Locate the cell with the specified text and output its [X, Y] center coordinate. 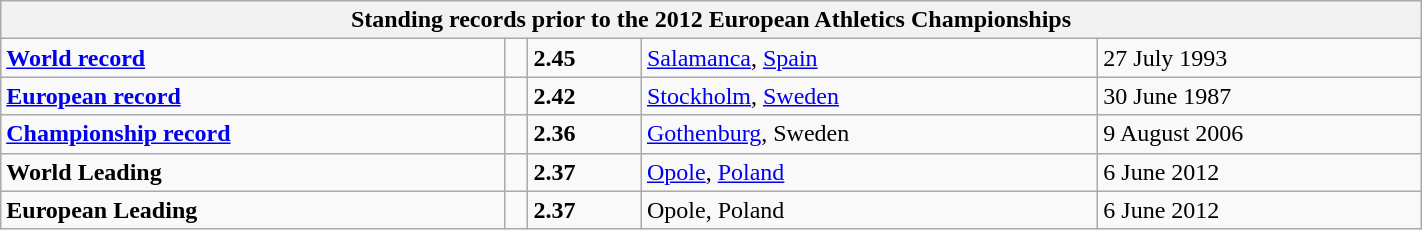
European Leading [253, 210]
2.42 [585, 96]
European record [253, 96]
9 August 2006 [1260, 134]
2.36 [585, 134]
2.45 [585, 58]
30 June 1987 [1260, 96]
Championship record [253, 134]
Salamanca, Spain [869, 58]
World record [253, 58]
World Leading [253, 172]
27 July 1993 [1260, 58]
Standing records prior to the 2012 European Athletics Championships [711, 20]
Stockholm, Sweden [869, 96]
Gothenburg, Sweden [869, 134]
